Locate the cell with the specified text and output its [x, y] center coordinate. 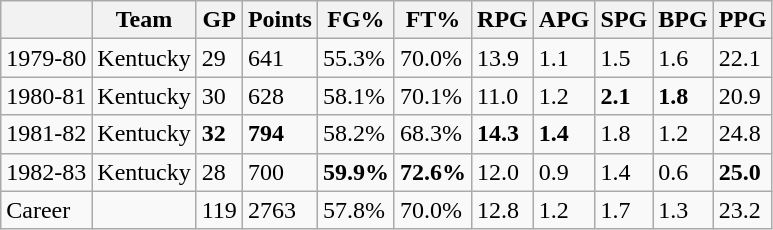
32 [219, 134]
14.3 [503, 134]
29 [219, 58]
58.2% [356, 134]
1.7 [624, 210]
794 [280, 134]
Team [144, 20]
1.5 [624, 58]
700 [280, 172]
1981-82 [46, 134]
BPG [683, 20]
0.9 [564, 172]
1.3 [683, 210]
59.9% [356, 172]
PPG [742, 20]
2763 [280, 210]
28 [219, 172]
1979-80 [46, 58]
APG [564, 20]
70.1% [432, 96]
FT% [432, 20]
RPG [503, 20]
628 [280, 96]
55.3% [356, 58]
SPG [624, 20]
25.0 [742, 172]
2.1 [624, 96]
FG% [356, 20]
Points [280, 20]
13.9 [503, 58]
57.8% [356, 210]
0.6 [683, 172]
20.9 [742, 96]
72.6% [432, 172]
23.2 [742, 210]
22.1 [742, 58]
1.1 [564, 58]
1982-83 [46, 172]
GP [219, 20]
1.6 [683, 58]
641 [280, 58]
24.8 [742, 134]
1980-81 [46, 96]
12.0 [503, 172]
Career [46, 210]
12.8 [503, 210]
11.0 [503, 96]
58.1% [356, 96]
68.3% [432, 134]
119 [219, 210]
30 [219, 96]
